Search for the cell housing the specified text and yield its (X, Y) center coordinate. 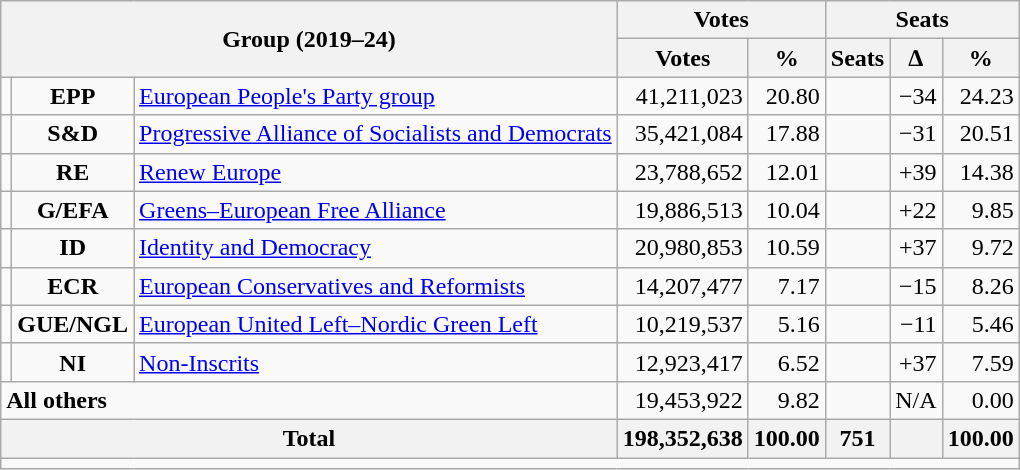
−31 (916, 134)
20.51 (980, 134)
European People's Party group (376, 96)
10,219,537 (682, 324)
10.59 (786, 248)
RE (73, 172)
Greens–European Free Alliance (376, 210)
Progressive Alliance of Socialists and Democrats (376, 134)
20.80 (786, 96)
7.17 (786, 286)
198,352,638 (682, 438)
20,980,853 (682, 248)
9.82 (786, 400)
10.04 (786, 210)
23,788,652 (682, 172)
∆ (916, 58)
EPP (73, 96)
6.52 (786, 362)
N/A (916, 400)
19,886,513 (682, 210)
7.59 (980, 362)
−11 (916, 324)
14.38 (980, 172)
GUE/NGL (73, 324)
−34 (916, 96)
Total (309, 438)
8.26 (980, 286)
0.00 (980, 400)
Identity and Democracy (376, 248)
European United Left–Nordic Green Left (376, 324)
9.72 (980, 248)
NI (73, 362)
17.88 (786, 134)
+39 (916, 172)
14,207,477 (682, 286)
S&D (73, 134)
G/EFA (73, 210)
ID (73, 248)
ECR (73, 286)
41,211,023 (682, 96)
Non-Inscrits (376, 362)
35,421,084 (682, 134)
5.46 (980, 324)
+22 (916, 210)
European Conservatives and Reformists (376, 286)
5.16 (786, 324)
9.85 (980, 210)
All others (309, 400)
12,923,417 (682, 362)
−15 (916, 286)
751 (857, 438)
Renew Europe (376, 172)
19,453,922 (682, 400)
Group (2019–24) (309, 39)
24.23 (980, 96)
12.01 (786, 172)
